Return [X, Y] of the center of cell containing provided text 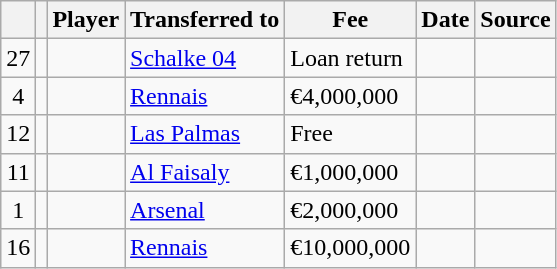
€4,000,000 [350, 96]
€10,000,000 [350, 248]
Al Faisaly [205, 172]
27 [18, 58]
Arsenal [205, 210]
12 [18, 134]
€2,000,000 [350, 210]
€1,000,000 [350, 172]
Player [86, 20]
1 [18, 210]
11 [18, 172]
Source [516, 20]
16 [18, 248]
Las Palmas [205, 134]
Free [350, 134]
Schalke 04 [205, 58]
Fee [350, 20]
Loan return [350, 58]
Transferred to [205, 20]
4 [18, 96]
Date [446, 20]
